Locate the cell with the specified text and output its (X, Y) center coordinate. 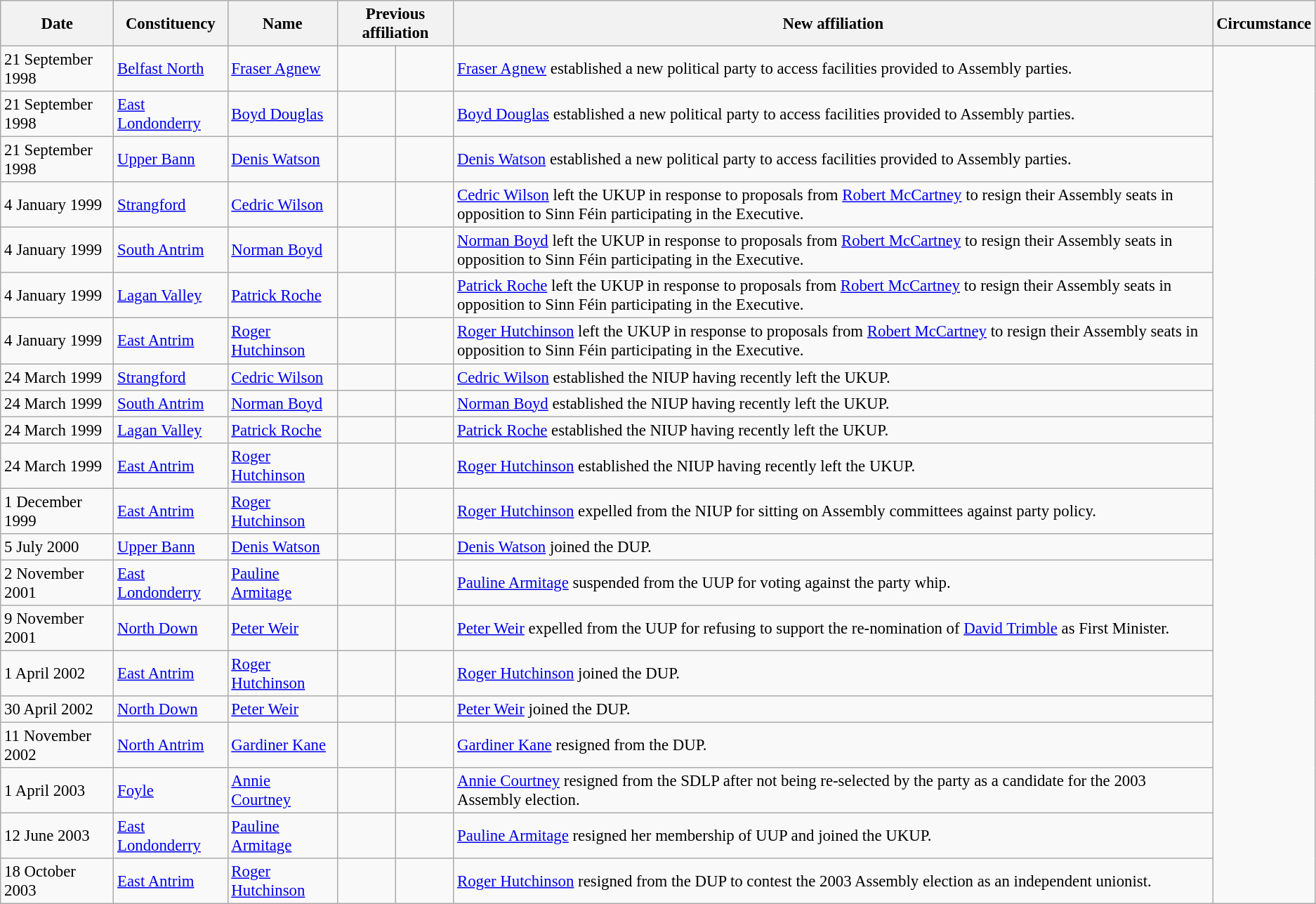
12 June 2003 (58, 836)
Roger Hutchinson established the NIUP having recently left the UKUP. (833, 465)
Roger Hutchinson expelled from the NIUP for sitting on Assembly committees against party policy. (833, 511)
5 July 2000 (58, 547)
Circumstance (1264, 24)
Cedric Wilson established the NIUP having recently left the UKUP. (833, 377)
Boyd Douglas (282, 114)
Peter Weir joined the DUP. (833, 709)
Pauline Armitage resigned her membership of UUP and joined the UKUP. (833, 836)
Boyd Douglas established a new political party to access facilities provided to Assembly parties. (833, 114)
30 April 2002 (58, 709)
Pauline Armitage suspended from the UUP for voting against the party whip. (833, 583)
Patrick Roche established the NIUP having recently left the UKUP. (833, 430)
2 November 2001 (58, 583)
Previous affiliation (395, 24)
Date (58, 24)
Annie Courtney resigned from the SDLP after not being re-selected by the party as a candidate for the 2003 Assembly election. (833, 791)
Constituency (171, 24)
Name (282, 24)
11 November 2002 (58, 746)
Roger Hutchinson resigned from the DUP to contest the 2003 Assembly election as an independent unionist. (833, 881)
18 October 2003 (58, 881)
New affiliation (833, 24)
Annie Courtney (282, 791)
1 December 1999 (58, 511)
Peter Weir expelled from the UUP for refusing to support the re-nomination of David Trimble as First Minister. (833, 628)
1 April 2003 (58, 791)
North Antrim (171, 746)
9 November 2001 (58, 628)
Norman Boyd established the NIUP having recently left the UKUP. (833, 403)
Foyle (171, 791)
Gardiner Kane (282, 746)
Denis Watson established a new political party to access facilities provided to Assembly parties. (833, 160)
Gardiner Kane resigned from the DUP. (833, 746)
Denis Watson joined the DUP. (833, 547)
Roger Hutchinson joined the DUP. (833, 673)
Belfast North (171, 69)
Fraser Agnew (282, 69)
1 April 2002 (58, 673)
Fraser Agnew established a new political party to access facilities provided to Assembly parties. (833, 69)
